Provide the [x, y] coordinate of the cell's center where the given text is located.  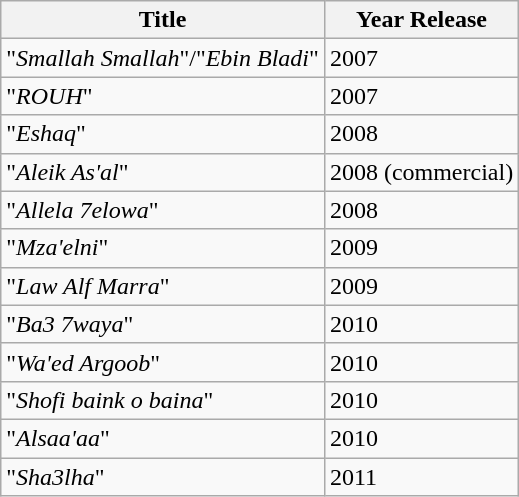
"Mza'elni" [163, 248]
Year Release [421, 20]
"Aleik As'al" [163, 172]
"Law Alf Marra" [163, 286]
"Ba3 7waya" [163, 324]
"Allela 7elowa" [163, 210]
"Wa'ed Argoob" [163, 362]
Title [163, 20]
"Smallah Smallah"/"Ebin Bladi" [163, 58]
"Alsaa'aa" [163, 438]
"Eshaq" [163, 134]
"ROUH" [163, 96]
"Shofi baink o baina" [163, 400]
"Sha3lha" [163, 477]
2011 [421, 477]
2008 (commercial) [421, 172]
